Output the [x, y] coordinate of the center of the cell containing the given text.  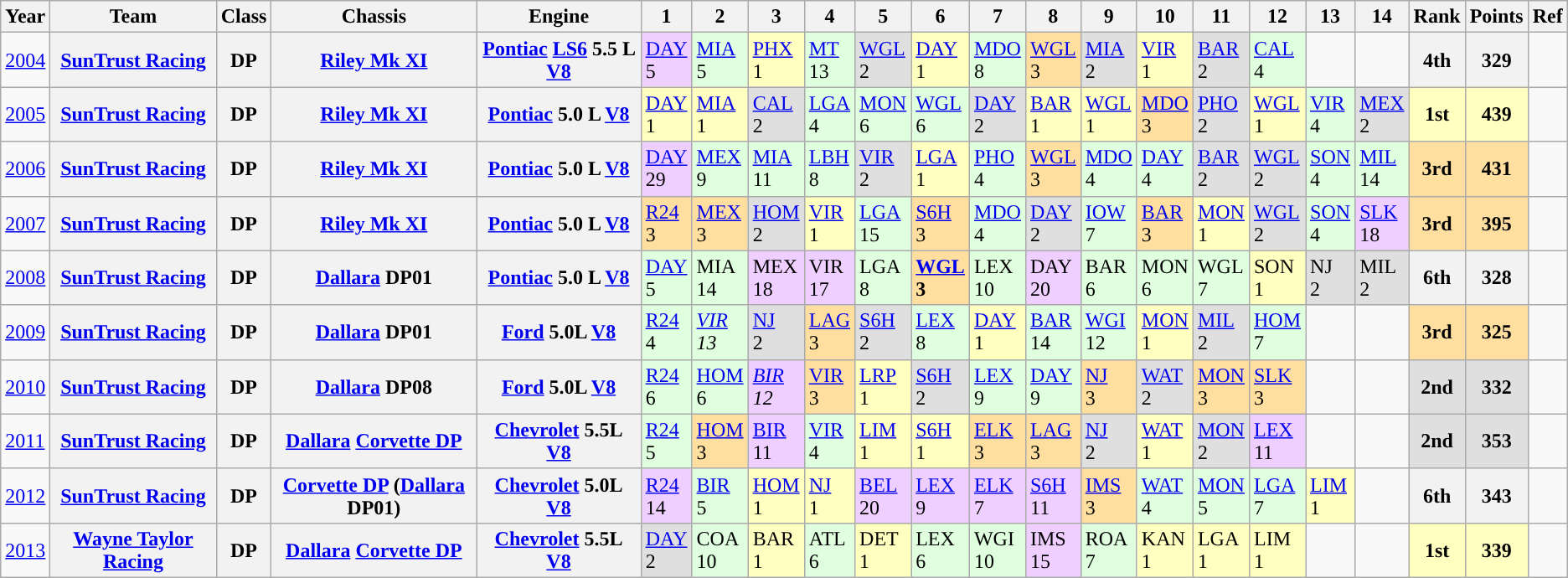
MIA14 [720, 278]
R2414 [667, 496]
COA10 [720, 550]
SLK18 [1382, 223]
CAL2 [776, 114]
LGA7 [1277, 496]
325 [1496, 332]
BEL20 [883, 496]
Team [133, 17]
HOM3 [720, 441]
HOM2 [776, 223]
MIA2 [1109, 60]
WGL7 [1221, 278]
NJ1 [829, 496]
332 [1496, 387]
HOM7 [1277, 332]
R244 [667, 332]
1 [667, 17]
LEX11 [1277, 441]
HOM1 [776, 496]
MEX9 [720, 169]
LGA4 [829, 114]
7 [997, 17]
13 [1330, 17]
LEX10 [997, 278]
MEX18 [776, 278]
395 [1496, 223]
14 [1382, 17]
LRP1 [883, 387]
2007 [25, 223]
MON3 [1221, 387]
CAL4 [1277, 60]
BIR11 [776, 441]
R245 [667, 441]
BIR12 [776, 387]
WAT2 [1164, 387]
HOM6 [720, 387]
Rank [1437, 17]
2004 [25, 60]
WGI10 [997, 550]
R246 [667, 387]
LBH8 [829, 169]
2009 [25, 332]
2005 [25, 114]
MON2 [1221, 441]
ELK3 [997, 441]
2011 [25, 441]
3 [776, 17]
MIA11 [776, 169]
Class [244, 17]
MDO8 [997, 60]
NJ3 [1109, 387]
328 [1496, 278]
S6H11 [1053, 496]
Wayne Taylor Racing [133, 550]
VIR17 [829, 278]
BAR6 [1109, 278]
PHO2 [1221, 114]
8 [1053, 17]
MON5 [1221, 496]
WGL6 [941, 114]
S6H1 [941, 441]
R243 [667, 223]
2006 [25, 169]
DAY20 [1053, 278]
PHO4 [997, 169]
LGA15 [883, 223]
SLK3 [1277, 387]
329 [1496, 60]
Year [25, 17]
MEX3 [720, 223]
339 [1496, 550]
DAY9 [1053, 387]
VIR13 [720, 332]
MT13 [829, 60]
BIR5 [720, 496]
LEX6 [941, 550]
MIA5 [720, 60]
DET1 [883, 550]
SON1 [1277, 278]
Ref [1548, 17]
MIL14 [1382, 169]
DAY29 [667, 169]
PHX1 [776, 60]
S6H3 [941, 223]
9 [1109, 17]
2013 [25, 550]
2010 [25, 387]
Points [1496, 17]
Pontiac LS6 5.5 L V8 [559, 60]
11 [1221, 17]
MIA1 [720, 114]
2008 [25, 278]
4 [829, 17]
431 [1496, 169]
Engine [559, 17]
IOW7 [1109, 223]
MEX2 [1382, 114]
439 [1496, 114]
4th [1437, 60]
WGI12 [1109, 332]
IMS3 [1109, 496]
2012 [25, 496]
ELK7 [997, 496]
353 [1496, 441]
2 [720, 17]
Chassis [374, 17]
ATL6 [829, 550]
VIR3 [829, 387]
BAR14 [1053, 332]
Corvette DP (Dallara DP01) [374, 496]
MDO3 [1164, 114]
LEX8 [941, 332]
5 [883, 17]
Dallara DP08 [374, 387]
VIR2 [883, 169]
343 [1496, 496]
WAT1 [1164, 441]
IMS15 [1053, 550]
WAT4 [1164, 496]
LGA8 [883, 278]
12 [1277, 17]
BAR3 [1164, 223]
Chevrolet 5.0L V8 [559, 496]
ROA7 [1109, 550]
KAN1 [1164, 550]
10 [1164, 17]
6 [941, 17]
DAY4 [1164, 169]
